Output the [x, y] coordinate of the center of the cell containing the given text.  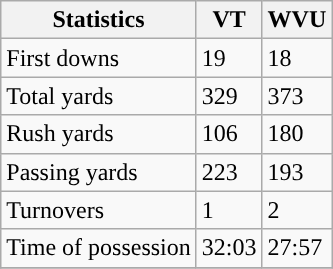
180 [297, 134]
WVU [297, 20]
Time of possession [99, 248]
223 [229, 172]
19 [229, 58]
Rush yards [99, 134]
106 [229, 134]
Turnovers [99, 210]
Total yards [99, 96]
VT [229, 20]
32:03 [229, 248]
373 [297, 96]
193 [297, 172]
1 [229, 210]
First downs [99, 58]
27:57 [297, 248]
Statistics [99, 20]
Passing yards [99, 172]
18 [297, 58]
329 [229, 96]
2 [297, 210]
